For the text-containing cell, return its midpoint in [X, Y] coordinate format. 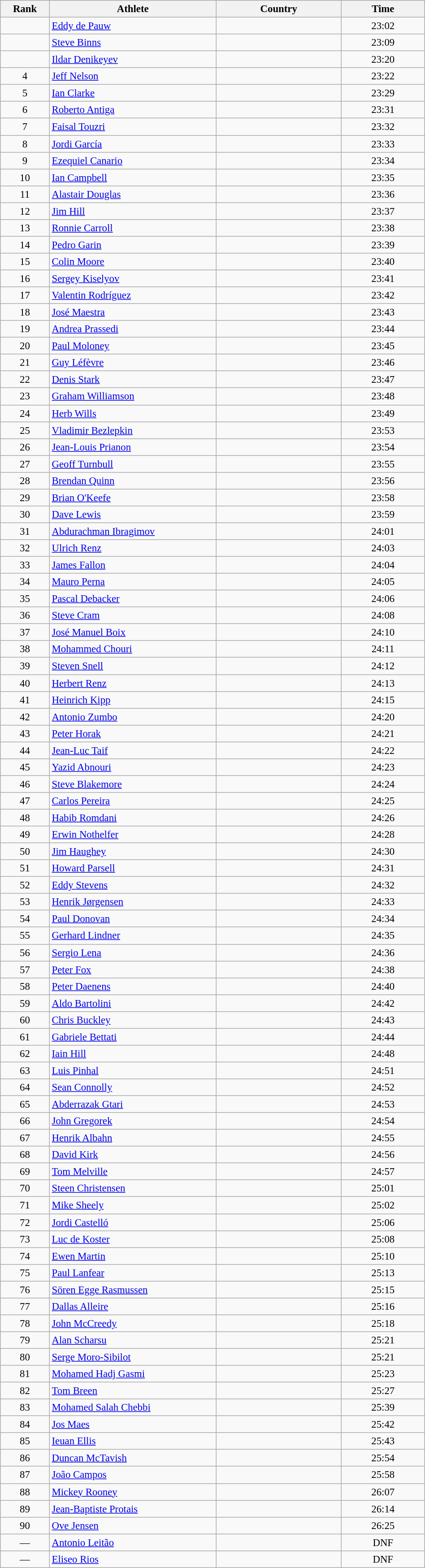
78 [25, 1323]
26:25 [383, 1525]
James Fallon [133, 565]
62 [25, 1054]
54 [25, 919]
14 [25, 245]
Habib Romdani [133, 818]
23:22 [383, 76]
Guy Léfèvre [133, 363]
24:34 [383, 919]
75 [25, 1273]
24:06 [383, 599]
36 [25, 615]
23:55 [383, 464]
28 [25, 481]
76 [25, 1290]
23:09 [383, 43]
24:12 [383, 666]
24:01 [383, 531]
25:06 [383, 1222]
65 [25, 1105]
24:52 [383, 1087]
Time [383, 9]
23:31 [383, 110]
Dallas Alleire [133, 1307]
Steven Snell [133, 666]
Gabriele Bettati [133, 1037]
88 [25, 1492]
25:01 [383, 1188]
Chris Buckley [133, 1020]
42 [25, 717]
Eliseo Rios [133, 1559]
23 [25, 397]
23:43 [383, 312]
37 [25, 632]
Jean-Luc Taif [133, 750]
Geoff Turnbull [133, 464]
Jean-Louis Prianon [133, 447]
Mike Sheely [133, 1205]
23:33 [383, 144]
23:20 [383, 60]
25 [25, 430]
Sergey Kiselyov [133, 278]
39 [25, 666]
31 [25, 531]
Jos Maes [133, 1425]
Gerhard Lindner [133, 936]
24:03 [383, 548]
47 [25, 801]
79 [25, 1340]
José Maestra [133, 312]
Denis Stark [133, 380]
25:02 [383, 1205]
22 [25, 380]
Serge Moro-Sibilot [133, 1357]
30 [25, 515]
Abdurachman Ibragimov [133, 531]
23:32 [383, 127]
Steen Christensen [133, 1188]
24:48 [383, 1054]
53 [25, 902]
10 [25, 178]
25:23 [383, 1374]
Ildar Denikeyev [133, 60]
Paul Lanfear [133, 1273]
Ezequiel Canario [133, 160]
41 [25, 700]
56 [25, 953]
Country [279, 9]
77 [25, 1307]
24:10 [383, 632]
90 [25, 1525]
David Kirk [133, 1155]
21 [25, 363]
23:02 [383, 26]
Jim Hill [133, 211]
23:58 [383, 498]
23:56 [383, 481]
Herbert Renz [133, 683]
26 [25, 447]
74 [25, 1256]
Eddy de Pauw [133, 26]
24:15 [383, 700]
Brendan Quinn [133, 481]
Steve Binns [133, 43]
Sean Connolly [133, 1087]
24:57 [383, 1172]
Dave Lewis [133, 515]
Heinrich Kipp [133, 700]
24:13 [383, 683]
52 [25, 885]
29 [25, 498]
Steve Blakemore [133, 784]
23:47 [383, 380]
24:31 [383, 868]
Aldo Bartolini [133, 1003]
70 [25, 1188]
Antonio Leitão [133, 1542]
60 [25, 1020]
23:40 [383, 262]
84 [25, 1425]
John McCreedy [133, 1323]
33 [25, 565]
6 [25, 110]
Pascal Debacker [133, 599]
Mohamed Hadj Gasmi [133, 1374]
26:07 [383, 1492]
23:42 [383, 295]
24:24 [383, 784]
80 [25, 1357]
23:35 [383, 178]
Eddy Stevens [133, 885]
Tom Melville [133, 1172]
Graham Williamson [133, 397]
64 [25, 1087]
82 [25, 1391]
Steve Cram [133, 615]
Mauro Perna [133, 582]
Mickey Rooney [133, 1492]
23:45 [383, 346]
24:30 [383, 852]
87 [25, 1475]
9 [25, 160]
Alastair Douglas [133, 194]
73 [25, 1239]
Jim Haughey [133, 852]
Ieuan Ellis [133, 1441]
25:58 [383, 1475]
Tom Breen [133, 1391]
23:38 [383, 228]
24:36 [383, 953]
Iain Hill [133, 1054]
Henrik Albahn [133, 1138]
24:05 [383, 582]
20 [25, 346]
Carlos Pereira [133, 801]
Antonio Zumbo [133, 717]
19 [25, 329]
24:40 [383, 986]
63 [25, 1070]
11 [25, 194]
45 [25, 767]
25:42 [383, 1425]
23:49 [383, 413]
24:53 [383, 1105]
44 [25, 750]
Vladimir Bezlepkin [133, 430]
Jeff Nelson [133, 76]
23:34 [383, 160]
25:08 [383, 1239]
43 [25, 733]
Colin Moore [133, 262]
Jordi García [133, 144]
38 [25, 650]
24:25 [383, 801]
Howard Parsell [133, 868]
25:43 [383, 1441]
Sören Egge Rasmussen [133, 1290]
Sergio Lena [133, 953]
24:38 [383, 970]
24:42 [383, 1003]
24:20 [383, 717]
32 [25, 548]
24:22 [383, 750]
Luis Pinhal [133, 1070]
40 [25, 683]
24:08 [383, 615]
23:59 [383, 515]
67 [25, 1138]
Erwin Nothelfer [133, 835]
Pedro Garin [133, 245]
Abderrazak Gtari [133, 1105]
João Campos [133, 1475]
4 [25, 76]
49 [25, 835]
Roberto Antiga [133, 110]
34 [25, 582]
23:39 [383, 245]
Ewen Martin [133, 1256]
25:15 [383, 1290]
25:16 [383, 1307]
23:29 [383, 93]
48 [25, 818]
8 [25, 144]
Luc de Koster [133, 1239]
24:43 [383, 1020]
55 [25, 936]
Ulrich Renz [133, 548]
24:44 [383, 1037]
25:10 [383, 1256]
Yazid Abnouri [133, 767]
25:18 [383, 1323]
23:48 [383, 397]
23:53 [383, 430]
Faisal Touzri [133, 127]
72 [25, 1222]
24:21 [383, 733]
24:11 [383, 650]
24:23 [383, 767]
18 [25, 312]
Peter Fox [133, 970]
Brian O'Keefe [133, 498]
57 [25, 970]
Alan Scharsu [133, 1340]
66 [25, 1121]
Mohammed Chouri [133, 650]
Ove Jensen [133, 1525]
José Manuel Boix [133, 632]
Andrea Prassedi [133, 329]
25:54 [383, 1458]
61 [25, 1037]
81 [25, 1374]
5 [25, 93]
24 [25, 413]
26:14 [383, 1509]
25:27 [383, 1391]
83 [25, 1408]
24:51 [383, 1070]
Peter Horak [133, 733]
24:28 [383, 835]
John Gregorek [133, 1121]
89 [25, 1509]
12 [25, 211]
Paul Moloney [133, 346]
24:32 [383, 885]
24:04 [383, 565]
24:55 [383, 1138]
68 [25, 1155]
23:54 [383, 447]
24:26 [383, 818]
58 [25, 986]
23:37 [383, 211]
Ronnie Carroll [133, 228]
Rank [25, 9]
Duncan McTavish [133, 1458]
69 [25, 1172]
Henrik Jørgensen [133, 902]
23:44 [383, 329]
Athlete [133, 9]
16 [25, 278]
24:35 [383, 936]
59 [25, 1003]
Valentin Rodríguez [133, 295]
7 [25, 127]
25:13 [383, 1273]
Mohamed Salah Chebbi [133, 1408]
85 [25, 1441]
25:39 [383, 1408]
27 [25, 464]
Jean-Baptiste Protais [133, 1509]
24:54 [383, 1121]
23:41 [383, 278]
23:36 [383, 194]
24:33 [383, 902]
15 [25, 262]
23:46 [383, 363]
Peter Daenens [133, 986]
13 [25, 228]
Herb Wills [133, 413]
Jordi Castelló [133, 1222]
17 [25, 295]
24:56 [383, 1155]
Ian Campbell [133, 178]
71 [25, 1205]
Ian Clarke [133, 93]
46 [25, 784]
86 [25, 1458]
35 [25, 599]
51 [25, 868]
50 [25, 852]
Paul Donovan [133, 919]
